Locate the cell with the specified text and output its (x, y) center coordinate. 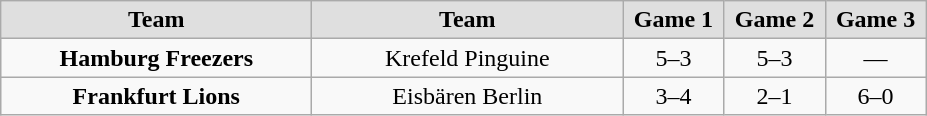
2–1 (774, 96)
Game 1 (674, 20)
Hamburg Freezers (156, 58)
6–0 (876, 96)
Eisbären Berlin (468, 96)
3–4 (674, 96)
— (876, 58)
Frankfurt Lions (156, 96)
Krefeld Pinguine (468, 58)
Game 2 (774, 20)
Game 3 (876, 20)
